Search for the cell housing the specified text and yield its [X, Y] center coordinate. 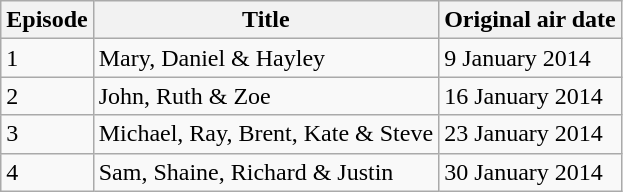
16 January 2014 [530, 96]
Sam, Shaine, Richard & Justin [266, 172]
30 January 2014 [530, 172]
Episode [47, 20]
1 [47, 58]
John, Ruth & Zoe [266, 96]
2 [47, 96]
9 January 2014 [530, 58]
23 January 2014 [530, 134]
Mary, Daniel & Hayley [266, 58]
Original air date [530, 20]
3 [47, 134]
4 [47, 172]
Title [266, 20]
Michael, Ray, Brent, Kate & Steve [266, 134]
